Provide the (X, Y) coordinate of the cell's center where the given text is located.  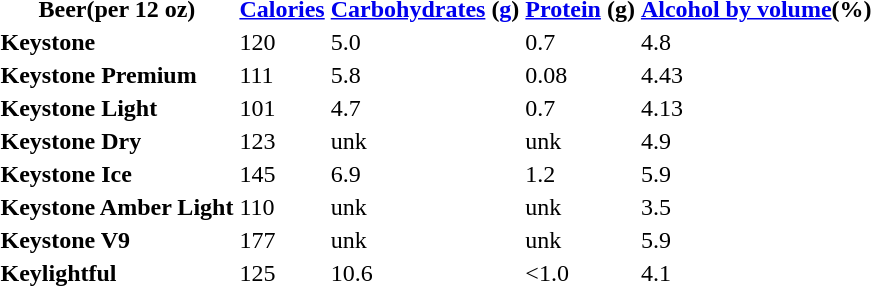
101 (282, 108)
145 (282, 174)
123 (282, 141)
5.8 (425, 75)
1.2 (580, 174)
111 (282, 75)
6.9 (425, 174)
4.7 (425, 108)
5.0 (425, 42)
0.08 (580, 75)
120 (282, 42)
110 (282, 207)
177 (282, 240)
